Extract the [X, Y] coordinate from the center of the cell holding the provided text.  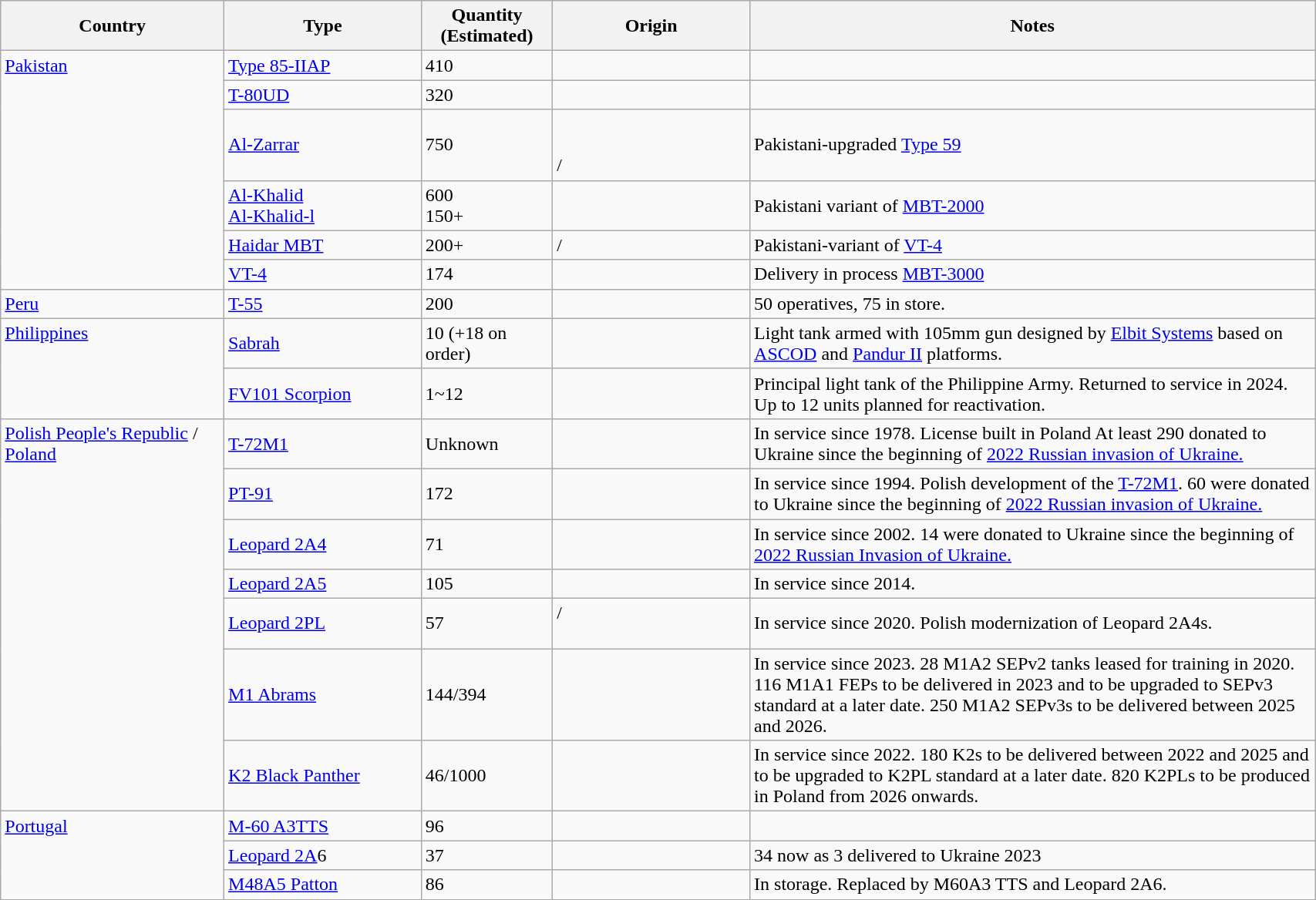
Al-Zarrar [323, 145]
Leopard 2A6 [323, 855]
200+ [486, 245]
M1 Abrams [323, 695]
144/394 [486, 695]
Leopard 2A5 [323, 584]
Origin [651, 26]
Pakistani-upgraded Type 59 [1033, 145]
71 [486, 544]
In service since 1978. License built in Poland At least 290 donated to Ukraine since the beginning of 2022 Russian invasion of Ukraine. [1033, 444]
In service since 1994. Polish development of the T-72M1. 60 were donated to Ukraine since the beginning of 2022 Russian invasion of Ukraine. [1033, 493]
46/1000 [486, 776]
Pakistani variant of MBT-2000 [1033, 205]
Pakistani-variant of VT-4 [1033, 245]
VT-4 [323, 274]
Country [113, 26]
86 [486, 885]
Portugal [113, 855]
Type [323, 26]
200 [486, 304]
In storage. Replaced by M60A3 TTS and Leopard 2A6. [1033, 885]
Delivery in process MBT-3000 [1033, 274]
T-55 [323, 304]
Polish People's Republic / Poland [113, 615]
Pakistan [113, 170]
Notes [1033, 26]
Light tank armed with 105mm gun designed by Elbit Systems based on ASCOD and Pandur II platforms. [1033, 344]
K2 Black Panther [323, 776]
FV101 Scorpion [323, 393]
Haidar MBT [323, 245]
M-60 A3TTS [323, 826]
In service since 2014. [1033, 584]
T-80UD [323, 95]
10 (+18 on order) [486, 344]
57 [486, 624]
Al-KhalidAl-Khalid-l [323, 205]
1~12 [486, 393]
Leopard 2PL [323, 624]
50 operatives, 75 in store. [1033, 304]
96 [486, 826]
PT-91 [323, 493]
105 [486, 584]
M48A5 Patton [323, 885]
Type 85-IIAP [323, 65]
In service since 2020. Polish modernization of Leopard 2A4s. [1033, 624]
Quantity (Estimated) [486, 26]
34 now as 3 delivered to Ukraine 2023 [1033, 855]
In service since 2002. 14 were donated to Ukraine since the beginning of 2022 Russian Invasion of Ukraine. [1033, 544]
Leopard 2A4 [323, 544]
750 [486, 145]
Sabrah [323, 344]
600150+ [486, 205]
T-72M1 [323, 444]
174 [486, 274]
Philippines [113, 368]
172 [486, 493]
37 [486, 855]
Unknown [486, 444]
Peru [113, 304]
Principal light tank of the Philippine Army. Returned to service in 2024. Up to 12 units planned for reactivation. [1033, 393]
320 [486, 95]
410 [486, 65]
